Return the [x, y] coordinate for the center point of the cell that contains the specified text.  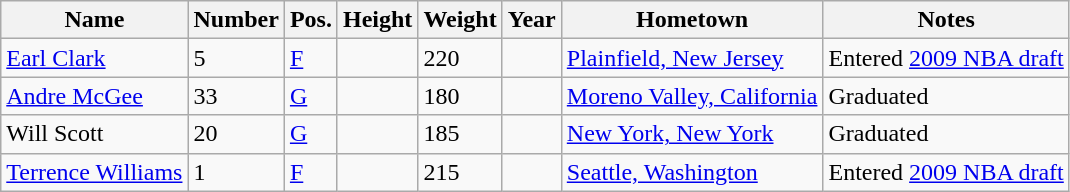
Number [236, 20]
220 [460, 58]
180 [460, 96]
Plainfield, New Jersey [692, 58]
33 [236, 96]
185 [460, 134]
Terrence Williams [94, 172]
5 [236, 58]
Notes [946, 20]
Weight [460, 20]
Earl Clark [94, 58]
215 [460, 172]
Andre McGee [94, 96]
Name [94, 20]
1 [236, 172]
Pos. [310, 20]
New York, New York [692, 134]
Height [377, 20]
Will Scott [94, 134]
Moreno Valley, California [692, 96]
Year [532, 20]
20 [236, 134]
Seattle, Washington [692, 172]
Hometown [692, 20]
